Detect which cell encompasses the target text, then output its [X, Y] center coordinate. 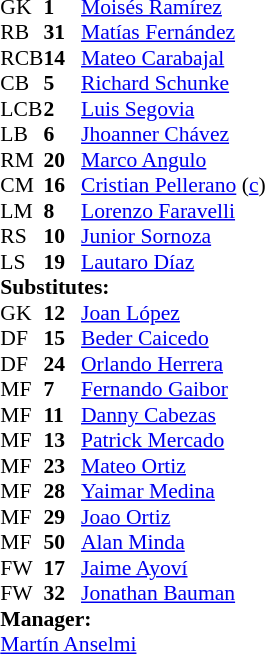
11 [63, 415]
CM [22, 185]
29 [63, 517]
LS [22, 262]
Substitutes: [132, 287]
RS [22, 237]
LCB [22, 109]
31 [63, 33]
50 [63, 543]
8 [63, 211]
16 [63, 185]
24 [63, 364]
32 [63, 593]
13 [63, 441]
15 [63, 339]
LB [22, 135]
RCB [22, 58]
2 [63, 109]
RM [22, 160]
28 [63, 491]
Manager: [132, 619]
GK [22, 313]
10 [63, 237]
6 [63, 135]
RB [22, 33]
20 [63, 160]
12 [63, 313]
23 [63, 466]
7 [63, 389]
5 [63, 83]
CB [22, 83]
LM [22, 211]
17 [63, 568]
14 [63, 58]
19 [63, 262]
